Return the [x, y] coordinate for the center point of the cell that contains the specified text.  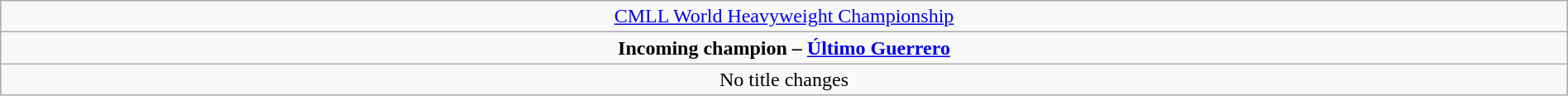
No title changes [784, 79]
CMLL World Heavyweight Championship [784, 17]
Incoming champion – Último Guerrero [784, 48]
